Provide the (x, y) coordinate of the cell's center where the given text is located.  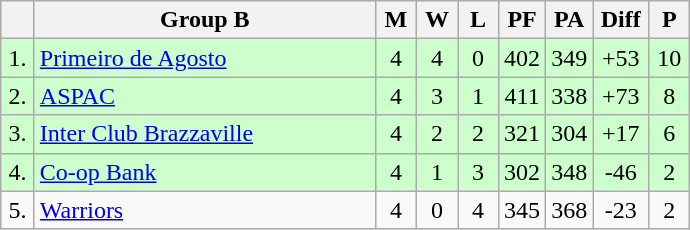
Diff (621, 20)
304 (570, 134)
+53 (621, 58)
Co-op Bank (204, 172)
Primeiro de Agosto (204, 58)
1. (18, 58)
P (670, 20)
ASPAC (204, 96)
Warriors (204, 210)
368 (570, 210)
+17 (621, 134)
+73 (621, 96)
402 (522, 58)
4. (18, 172)
411 (522, 96)
M (396, 20)
L (478, 20)
6 (670, 134)
PF (522, 20)
W (436, 20)
-46 (621, 172)
338 (570, 96)
345 (522, 210)
-23 (621, 210)
302 (522, 172)
PA (570, 20)
10 (670, 58)
5. (18, 210)
349 (570, 58)
321 (522, 134)
Group B (204, 20)
2. (18, 96)
348 (570, 172)
3. (18, 134)
8 (670, 96)
Inter Club Brazzaville (204, 134)
